Pinpoint the cell where the given text exists, returning its [x, y] midpoint coordinate. 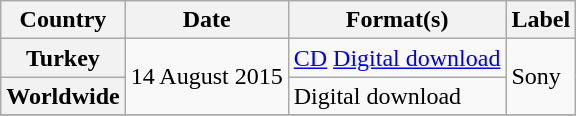
Format(s) [397, 20]
Country [63, 20]
14 August 2015 [206, 77]
Digital download [397, 96]
Label [541, 20]
CD Digital download [397, 58]
Turkey [63, 58]
Sony [541, 77]
Worldwide [63, 96]
Date [206, 20]
